Return [X, Y] of the center of cell containing provided text 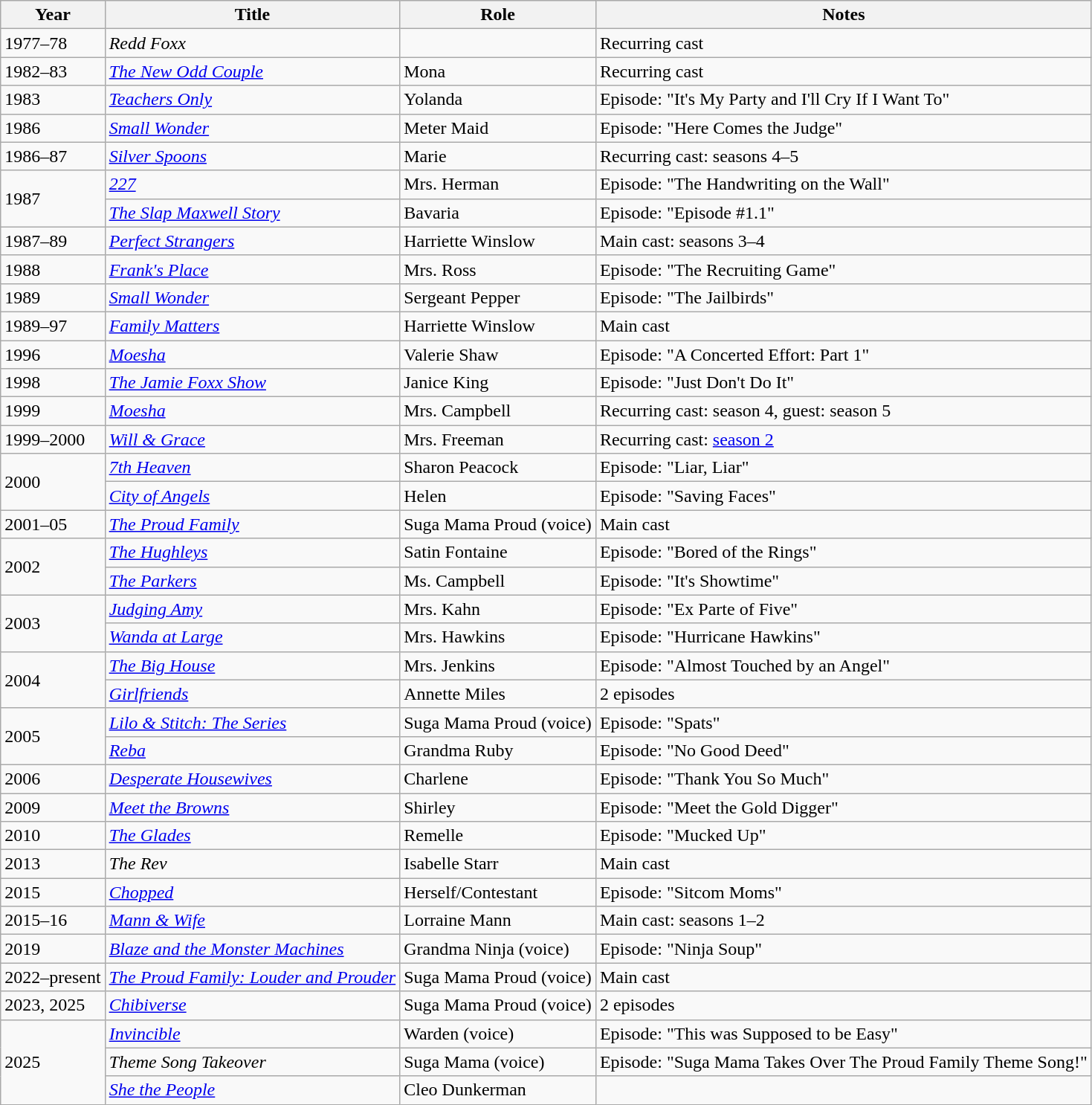
Herself/Contestant [498, 892]
Main cast: seasons 3–4 [843, 241]
Mrs. Freeman [498, 439]
The Jamie Foxx Show [253, 383]
1982–83 [53, 71]
Family Matters [253, 326]
Invincible [253, 1034]
Episode: "A Concerted Effort: Part 1" [843, 355]
1983 [53, 100]
Chibiverse [253, 1005]
Silver Spoons [253, 156]
Recurring cast: seasons 4–5 [843, 156]
2013 [53, 864]
2019 [53, 949]
Episode: "The Handwriting on the Wall" [843, 184]
Episode: "Thank You So Much" [843, 779]
Grandma Ninja (voice) [498, 949]
7th Heaven [253, 468]
1998 [53, 383]
Satin Fontaine [498, 552]
Desperate Housewives [253, 779]
Sharon Peacock [498, 468]
She the People [253, 1090]
2023, 2025 [53, 1005]
Meter Maid [498, 128]
Notes [843, 15]
Episode: "Liar, Liar" [843, 468]
2004 [53, 680]
227 [253, 184]
Episode: "Spats" [843, 722]
Lilo & Stitch: The Series [253, 722]
Yolanda [498, 100]
Episode: "Bored of the Rings" [843, 552]
Recurring cast: season 2 [843, 439]
Frank's Place [253, 269]
Mona [498, 71]
Warden (voice) [498, 1034]
Title [253, 15]
Episode: "Just Don't Do It" [843, 383]
2005 [53, 736]
Episode: "Meet the Gold Digger" [843, 807]
Episode: "Saving Faces" [843, 496]
Teachers Only [253, 100]
2001–05 [53, 524]
Remelle [498, 836]
Mann & Wife [253, 921]
Episode: "No Good Deed" [843, 750]
1989 [53, 297]
1996 [53, 355]
Redd Foxx [253, 43]
2025 [53, 1062]
Main cast: seasons 1–2 [843, 921]
1986–87 [53, 156]
Mrs. Campbell [498, 411]
Mrs. Hawkins [498, 637]
1988 [53, 269]
The Slap Maxwell Story [253, 213]
Episode: "Almost Touched by an Angel" [843, 666]
Shirley [498, 807]
Ms. Campbell [498, 581]
2003 [53, 623]
Suga Mama (voice) [498, 1062]
Episode: "It's My Party and I'll Cry If I Want To" [843, 100]
The Parkers [253, 581]
The Hughleys [253, 552]
1987 [53, 199]
The Rev [253, 864]
Judging Amy [253, 609]
2002 [53, 567]
Valerie Shaw [498, 355]
The New Odd Couple [253, 71]
Grandma Ruby [498, 750]
Recurring cast: season 4, guest: season 5 [843, 411]
Theme Song Takeover [253, 1062]
Girlfriends [253, 694]
Reba [253, 750]
1989–97 [53, 326]
Year [53, 15]
Episode: "The Recruiting Game" [843, 269]
Episode: "It's Showtime" [843, 581]
2000 [53, 482]
The Proud Family: Louder and Prouder [253, 977]
Marie [498, 156]
City of Angels [253, 496]
Episode: "The Jailbirds" [843, 297]
Episode: "Ninja Soup" [843, 949]
Perfect Strangers [253, 241]
Episode: "Mucked Up" [843, 836]
Blaze and the Monster Machines [253, 949]
Annette Miles [498, 694]
2022–present [53, 977]
1999 [53, 411]
2015–16 [53, 921]
Mrs. Herman [498, 184]
1986 [53, 128]
1977–78 [53, 43]
Will & Grace [253, 439]
2006 [53, 779]
Episode: "This was Supposed to be Easy" [843, 1034]
Janice King [498, 383]
Helen [498, 496]
Bavaria [498, 213]
The Big House [253, 666]
Role [498, 15]
The Proud Family [253, 524]
2009 [53, 807]
The Glades [253, 836]
Sergeant Pepper [498, 297]
Episode: "Sitcom Moms" [843, 892]
Meet the Browns [253, 807]
1987–89 [53, 241]
Lorraine Mann [498, 921]
Episode: "Episode #1.1" [843, 213]
Wanda at Large [253, 637]
Isabelle Starr [498, 864]
Cleo Dunkerman [498, 1090]
Mrs. Ross [498, 269]
Mrs. Jenkins [498, 666]
Episode: "Hurricane Hawkins" [843, 637]
Episode: "Suga Mama Takes Over The Proud Family Theme Song!" [843, 1062]
2010 [53, 836]
Episode: "Ex Parte of Five" [843, 609]
1999–2000 [53, 439]
Charlene [498, 779]
Chopped [253, 892]
Mrs. Kahn [498, 609]
Episode: "Here Comes the Judge" [843, 128]
2015 [53, 892]
